Locate the cell with the specified text and output its [x, y] center coordinate. 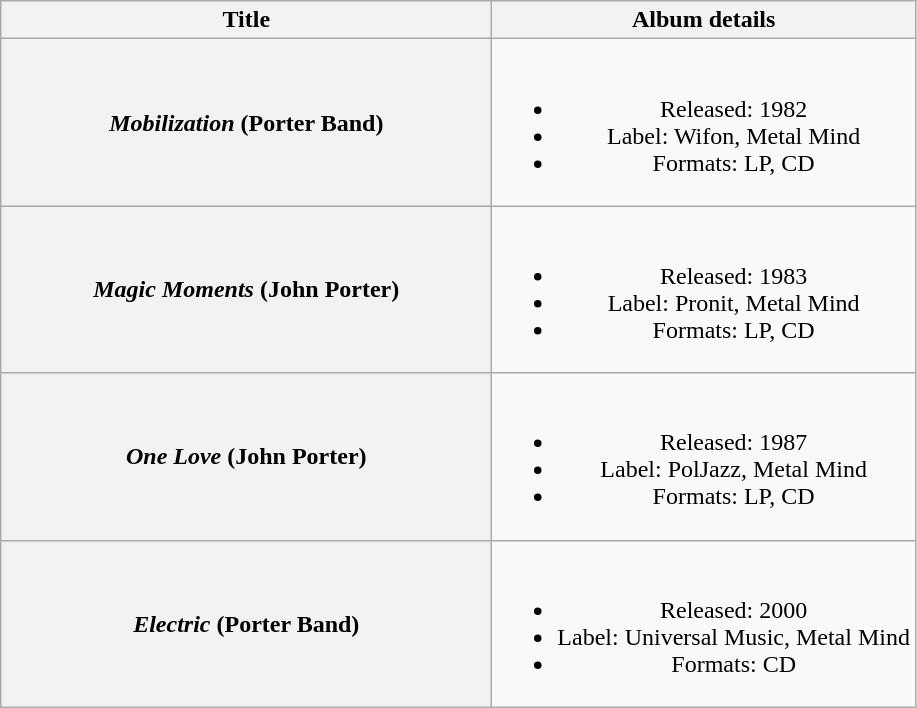
Electric (Porter Band) [246, 624]
Released: 1983Label: Pronit, Metal MindFormats: LP, CD [704, 290]
Released: 1987Label: PolJazz, Metal MindFormats: LP, CD [704, 456]
Title [246, 20]
Magic Moments (John Porter) [246, 290]
Album details [704, 20]
Mobilization (Porter Band) [246, 122]
Released: 2000Label: Universal Music, Metal MindFormats: CD [704, 624]
One Love (John Porter) [246, 456]
Released: 1982Label: Wifon, Metal MindFormats: LP, CD [704, 122]
